Extract the (X, Y) coordinate from the center of the cell holding the provided text.  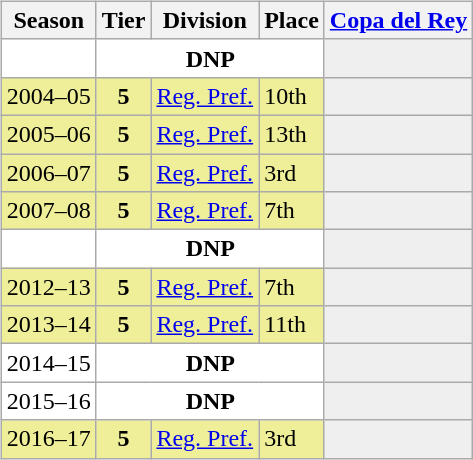
Copa del Rey (398, 20)
2005–06 (48, 134)
2004–05 (48, 96)
Place (292, 20)
Division (205, 20)
10th (292, 96)
Season (48, 20)
2013–14 (48, 325)
11th (292, 325)
2015–16 (48, 401)
13th (292, 134)
2014–15 (48, 363)
2016–17 (48, 439)
2006–07 (48, 173)
Tier (124, 20)
2007–08 (48, 211)
2012–13 (48, 287)
